Determine the [x, y] coordinate at the center of the cell enclosing the given text.  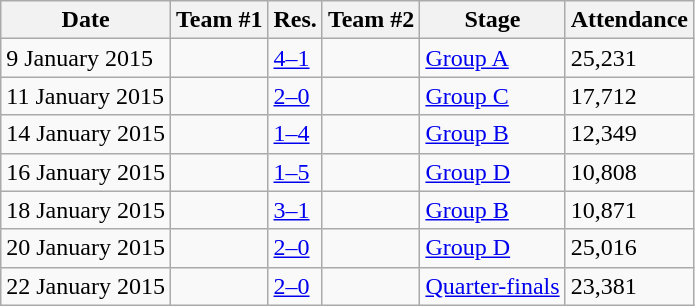
22 January 2015 [86, 286]
17,712 [629, 96]
11 January 2015 [86, 96]
Group C [492, 96]
Group A [492, 58]
1–5 [295, 172]
25,016 [629, 248]
14 January 2015 [86, 134]
4–1 [295, 58]
23,381 [629, 286]
Stage [492, 20]
Quarter-finals [492, 286]
9 January 2015 [86, 58]
Res. [295, 20]
Team #1 [219, 20]
20 January 2015 [86, 248]
18 January 2015 [86, 210]
Attendance [629, 20]
16 January 2015 [86, 172]
25,231 [629, 58]
1–4 [295, 134]
10,808 [629, 172]
Date [86, 20]
3–1 [295, 210]
10,871 [629, 210]
12,349 [629, 134]
Team #2 [371, 20]
